Capture the cell that displays the provided text and extract its [x, y] central coordinate. 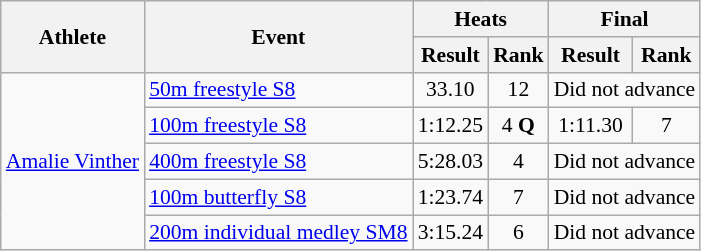
12 [518, 90]
Final [625, 19]
200m individual medley SM8 [278, 233]
6 [518, 233]
100m freestyle S8 [278, 126]
5:28.03 [450, 162]
1:12.25 [450, 126]
1:11.30 [591, 126]
3:15.24 [450, 233]
Amalie Vinther [72, 161]
100m butterfly S8 [278, 197]
4 Q [518, 126]
1:23.74 [450, 197]
33.10 [450, 90]
Heats [481, 19]
Event [278, 36]
4 [518, 162]
50m freestyle S8 [278, 90]
400m freestyle S8 [278, 162]
Athlete [72, 36]
